Identify which cell holds the provided text, then report its (X, Y) central coordinate. 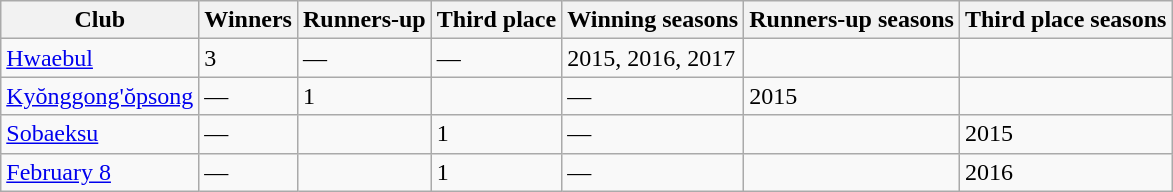
Hwaebul (100, 58)
Sobaeksu (100, 134)
3 (248, 58)
2015, 2016, 2017 (653, 58)
2016 (1065, 172)
Winning seasons (653, 20)
February 8 (100, 172)
Club (100, 20)
Runners-up seasons (852, 20)
Kyŏnggong'ŏpsong (100, 96)
Runners-up (364, 20)
Winners (248, 20)
Third place seasons (1065, 20)
Third place (496, 20)
